Pinpoint the cell where the given text exists, returning its (X, Y) midpoint coordinate. 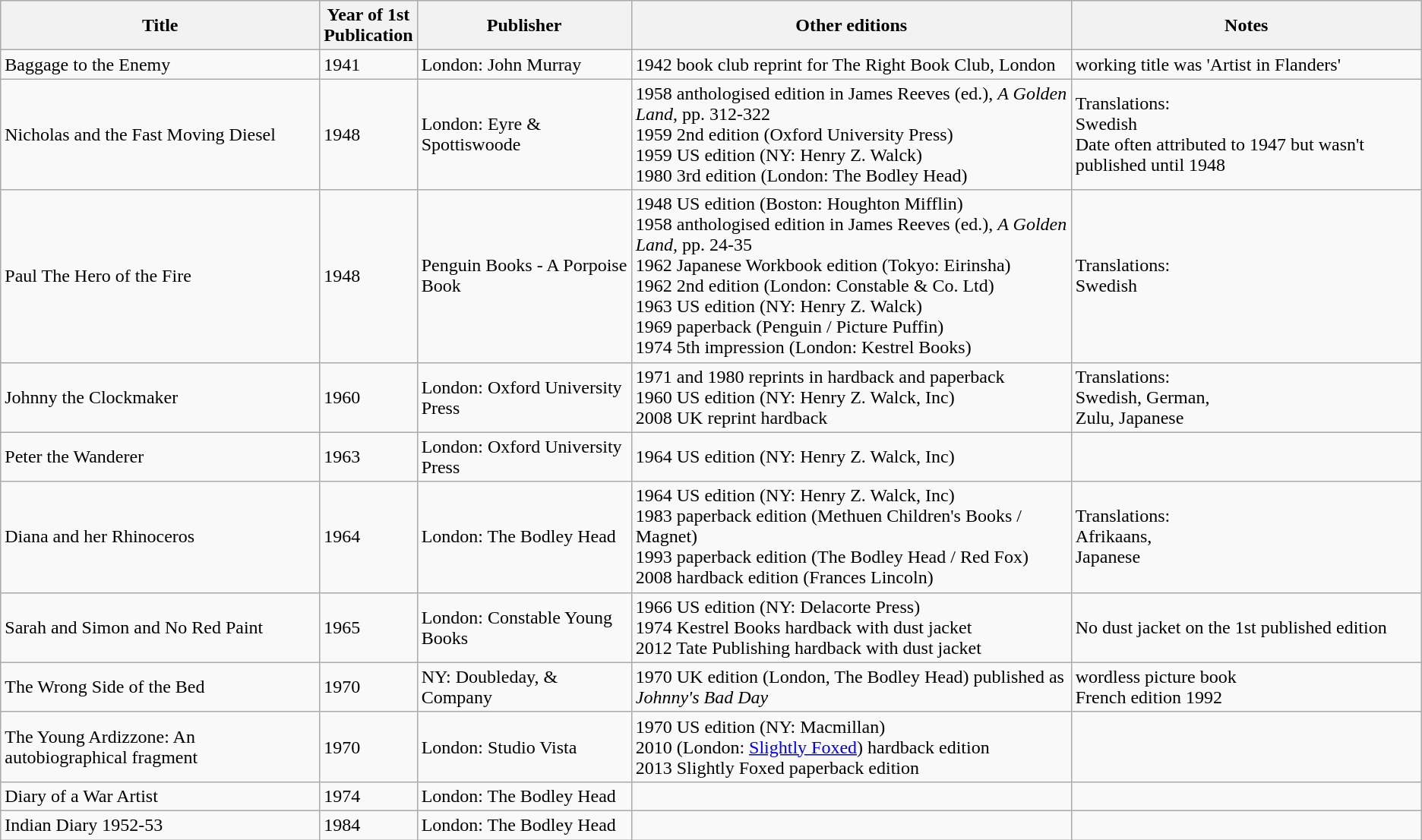
1966 US edition (NY: Delacorte Press)1974 Kestrel Books hardback with dust jacket2012 Tate Publishing hardback with dust jacket (851, 627)
1970 US edition (NY: Macmillan)2010 (London: Slightly Foxed) hardback edition2013 Slightly Foxed paperback edition (851, 747)
The Young Ardizzone: An autobiographical fragment (160, 747)
1965 (368, 627)
Indian Diary 1952-53 (160, 825)
1964 (368, 537)
Penguin Books - A Porpoise Book (524, 276)
Title (160, 26)
Diana and her Rhinoceros (160, 537)
London: John Murray (524, 65)
1971 and 1980 reprints in hardback and paperback1960 US edition (NY: Henry Z. Walck, Inc)2008 UK reprint hardback (851, 397)
NY: Doubleday, & Company (524, 687)
1984 (368, 825)
London: Constable Young Books (524, 627)
Johnny the Clockmaker (160, 397)
Other editions (851, 26)
Peter the Wanderer (160, 457)
Translations:Swedish, German,Zulu, Japanese (1246, 397)
Baggage to the Enemy (160, 65)
1942 book club reprint for The Right Book Club, London (851, 65)
1974 (368, 796)
Notes (1246, 26)
Translations:Afrikaans,Japanese (1246, 537)
1970 UK edition (London, The Bodley Head) published as Johnny's Bad Day (851, 687)
1964 US edition (NY: Henry Z. Walck, Inc) (851, 457)
Sarah and Simon and No Red Paint (160, 627)
Paul The Hero of the Fire (160, 276)
London: Eyre & Spottiswoode (524, 134)
Translations:SwedishDate often attributed to 1947 but wasn't published until 1948 (1246, 134)
working title was 'Artist in Flanders' (1246, 65)
Nicholas and the Fast Moving Diesel (160, 134)
1941 (368, 65)
Diary of a War Artist (160, 796)
No dust jacket on the 1st published edition (1246, 627)
Publisher (524, 26)
London: Studio Vista (524, 747)
The Wrong Side of the Bed (160, 687)
Translations:Swedish (1246, 276)
wordless picture bookFrench edition 1992 (1246, 687)
1960 (368, 397)
Year of 1stPublication (368, 26)
1963 (368, 457)
